Search for the cell housing the specified text and yield its (x, y) center coordinate. 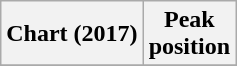
Peakposition (189, 34)
Chart (2017) (72, 34)
